Provide the (x, y) coordinate of the cell's center where the given text is located.  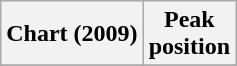
Chart (2009) (72, 34)
Peakposition (189, 34)
